Return (x, y) of the center of cell containing provided text 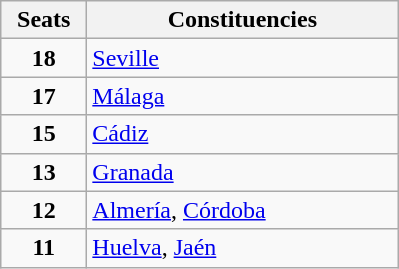
15 (44, 134)
Huelva, Jaén (242, 248)
11 (44, 248)
Cádiz (242, 134)
18 (44, 58)
13 (44, 172)
Málaga (242, 96)
17 (44, 96)
Almería, Córdoba (242, 210)
Seville (242, 58)
12 (44, 210)
Seats (44, 20)
Constituencies (242, 20)
Granada (242, 172)
